Provide the (X, Y) coordinate of the cell's center where the given text is located.  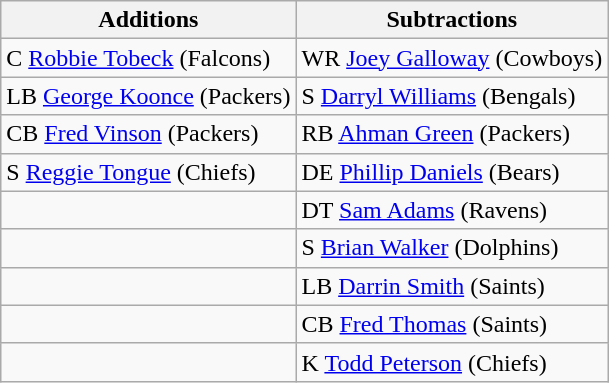
RB Ahman Green (Packers) (452, 134)
C Robbie Tobeck (Falcons) (148, 58)
K Todd Peterson (Chiefs) (452, 362)
DE Phillip Daniels (Bears) (452, 172)
CB Fred Vinson (Packers) (148, 134)
CB Fred Thomas (Saints) (452, 324)
LB Darrin Smith (Saints) (452, 286)
Subtractions (452, 20)
S Brian Walker (Dolphins) (452, 248)
Additions (148, 20)
S Darryl Williams (Bengals) (452, 96)
LB George Koonce (Packers) (148, 96)
S Reggie Tongue (Chiefs) (148, 172)
WR Joey Galloway (Cowboys) (452, 58)
DT Sam Adams (Ravens) (452, 210)
